Provide the (x, y) coordinate of the cell's center where the given text is located.  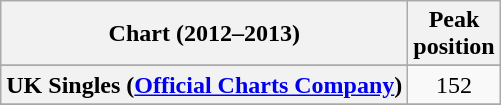
152 (454, 85)
UK Singles (Official Charts Company) (204, 85)
Peakposition (454, 34)
Chart (2012–2013) (204, 34)
